Capture the cell that displays the provided text and extract its [X, Y] central coordinate. 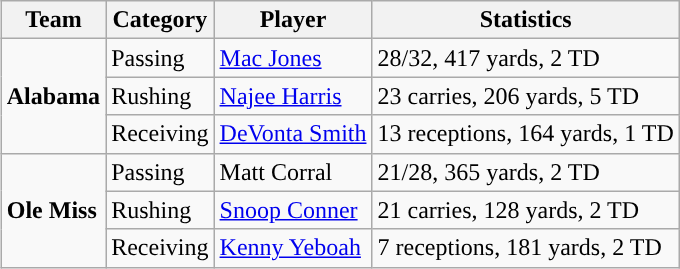
Player [293, 20]
Matt Corral [293, 172]
Najee Harris [293, 96]
DeVonta Smith [293, 134]
7 receptions, 181 yards, 2 TD [526, 248]
21/28, 365 yards, 2 TD [526, 172]
23 carries, 206 yards, 5 TD [526, 96]
Category [160, 20]
Snoop Conner [293, 210]
Alabama [53, 96]
Statistics [526, 20]
Mac Jones [293, 58]
21 carries, 128 yards, 2 TD [526, 210]
28/32, 417 yards, 2 TD [526, 58]
Ole Miss [53, 210]
13 receptions, 164 yards, 1 TD [526, 134]
Team [53, 20]
Kenny Yeboah [293, 248]
